Output the (x, y) coordinate of the center of the cell containing the given text.  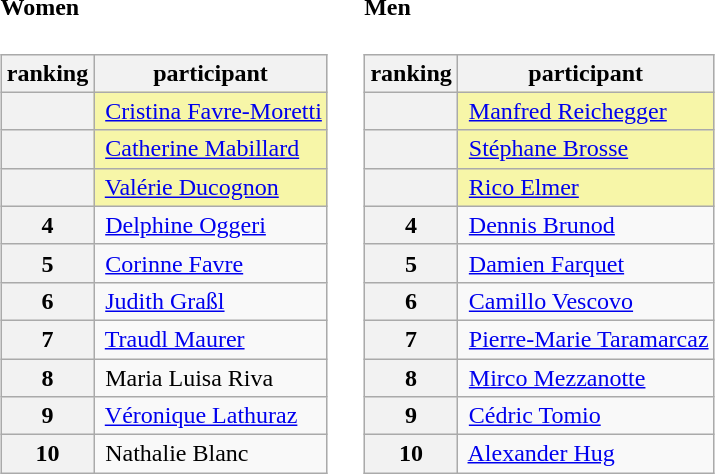
Dennis Brunod (586, 225)
Mirco Mezzanotte (586, 378)
Corinne Favre (211, 263)
Camillo Vescovo (586, 301)
Manfred Reichegger (586, 111)
Rico Elmer (586, 187)
Alexander Hug (586, 454)
Stéphane Brosse (586, 149)
Damien Farquet (586, 263)
Maria Luisa Riva (211, 378)
Traudl Maurer (211, 339)
Cédric Tomio (586, 416)
Pierre-Marie Taramarcaz (586, 339)
Nathalie Blanc (211, 454)
Delphine Oggeri (211, 225)
Judith Graßl (211, 301)
Cristina Favre-Moretti (211, 111)
Véronique Lathuraz (211, 416)
Catherine Mabillard (211, 149)
Valérie Ducognon (211, 187)
